Provide the [X, Y] coordinate of the cell's center where the given text is located.  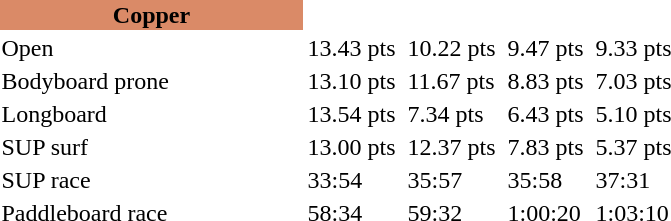
10.22 pts [452, 48]
35:58 [546, 180]
Open [148, 48]
Copper [152, 15]
8.83 pts [546, 81]
SUP race [148, 180]
Longboard [148, 114]
35:57 [452, 180]
12.37 pts [452, 147]
13.00 pts [352, 147]
11.67 pts [452, 81]
13.10 pts [352, 81]
Bodyboard prone [148, 81]
13.54 pts [352, 114]
9.47 pts [546, 48]
33:54 [352, 180]
6.43 pts [546, 114]
7.34 pts [452, 114]
7.83 pts [546, 147]
13.43 pts [352, 48]
SUP surf [148, 147]
